Find where the given text appears and provide that cell's center as (X, Y) coordinate. 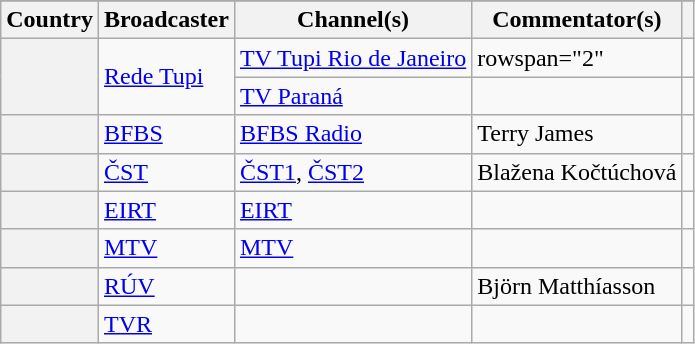
Björn Matthíasson (577, 286)
Rede Tupi (166, 77)
Broadcaster (166, 20)
TVR (166, 324)
BFBS (166, 134)
Terry James (577, 134)
Blažena Kočtúchová (577, 172)
Channel(s) (352, 20)
ČST1, ČST2 (352, 172)
TV Tupi Rio de Janeiro (352, 58)
TV Paraná (352, 96)
BFBS Radio (352, 134)
Commentator(s) (577, 20)
RÚV (166, 286)
Country (50, 20)
ČST (166, 172)
rowspan="2" (577, 58)
